Find where the given text appears and provide that cell's center as (X, Y) coordinate. 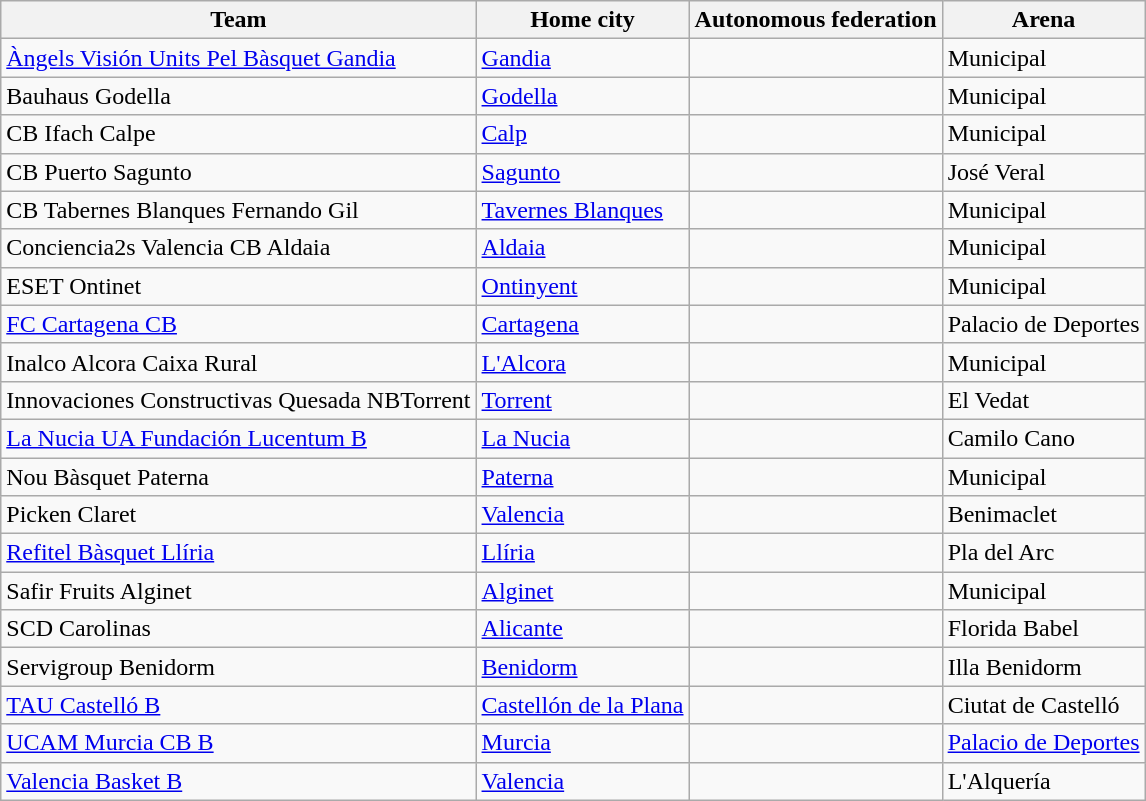
Conciencia2s Valencia CB Aldaia (238, 248)
Alginet (582, 591)
Tavernes Blanques (582, 210)
Cartagena (582, 324)
L'Alquería (1044, 781)
Gandia (582, 58)
SCD Carolinas (238, 629)
Sagunto (582, 172)
FC Cartagena CB (238, 324)
CB Puerto Sagunto (238, 172)
CB Ifach Calpe (238, 134)
Autonomous federation (816, 20)
Aldaia (582, 248)
Llíria (582, 553)
CB Tabernes Blanques Fernando Gil (238, 210)
Florida Babel (1044, 629)
ESET Ontinet (238, 286)
Paterna (582, 477)
Servigroup Benidorm (238, 667)
Alicante (582, 629)
Refitel Bàsquet Llíria (238, 553)
Bauhaus Godella (238, 96)
Torrent (582, 400)
Picken Claret (238, 515)
Godella (582, 96)
Benimaclet (1044, 515)
Innovaciones Constructivas Quesada NBTorrent (238, 400)
Ontinyent (582, 286)
Valencia Basket B (238, 781)
Calp (582, 134)
Ciutat de Castelló (1044, 705)
L'Alcora (582, 362)
Team (238, 20)
La Nucia UA Fundación Lucentum B (238, 438)
Illa Benidorm (1044, 667)
Castellón de la Plana (582, 705)
Camilo Cano (1044, 438)
Home city (582, 20)
TAU Castelló B (238, 705)
Inalco Alcora Caixa Rural (238, 362)
Àngels Visión Units Pel Bàsquet Gandia (238, 58)
El Vedat (1044, 400)
Benidorm (582, 667)
Murcia (582, 743)
UCAM Murcia CB B (238, 743)
Pla del Arc (1044, 553)
Arena (1044, 20)
José Veral (1044, 172)
Nou Bàsquet Paterna (238, 477)
Safir Fruits Alginet (238, 591)
La Nucia (582, 438)
